Output the [X, Y] coordinate of the center of the cell containing the given text.  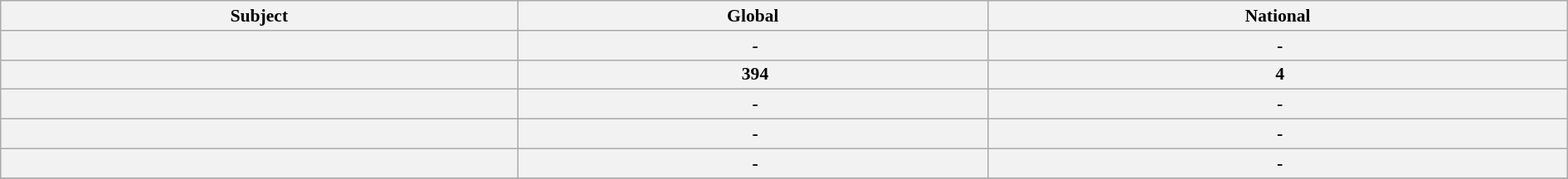
Global [753, 16]
Subject [260, 16]
394 [753, 75]
4 [1279, 75]
National [1279, 16]
